Return (X, Y) of the center of cell containing provided text 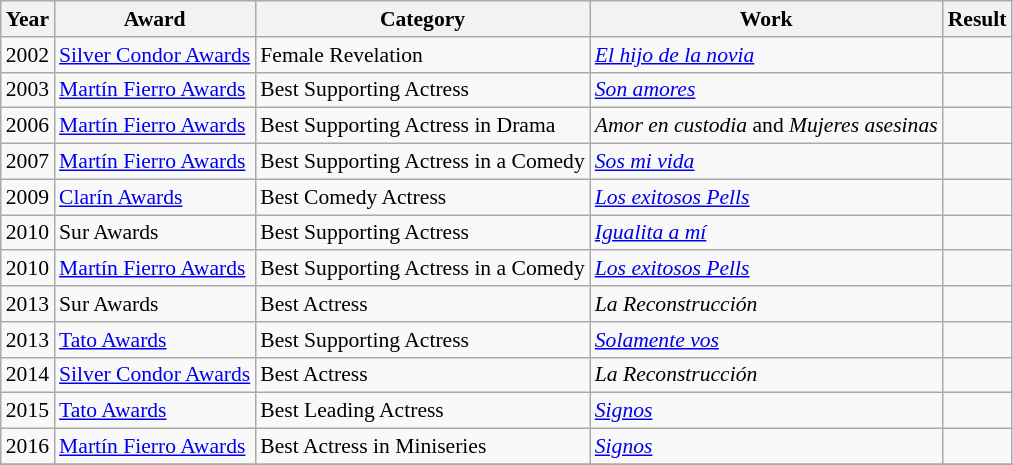
2007 (28, 162)
2006 (28, 126)
El hijo de la novia (766, 55)
Solamente vos (766, 340)
2009 (28, 197)
Son amores (766, 90)
2014 (28, 375)
Igualita a mí (766, 233)
Sos mi vida (766, 162)
Clarín Awards (154, 197)
Best Comedy Actress (422, 197)
Female Revelation (422, 55)
Best Supporting Actress in Drama (422, 126)
2002 (28, 55)
2016 (28, 447)
Year (28, 19)
2003 (28, 90)
Work (766, 19)
Amor en custodia and Mujeres asesinas (766, 126)
Category (422, 19)
2015 (28, 411)
Result (978, 19)
Best Actress in Miniseries (422, 447)
Award (154, 19)
Best Leading Actress (422, 411)
